Return the [x, y] coordinate for the center point of the cell that contains the specified text.  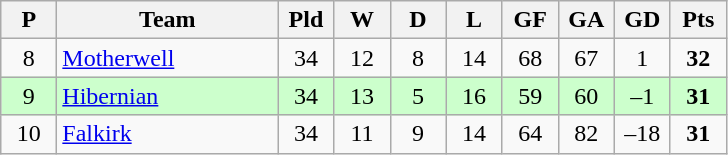
13 [362, 96]
67 [586, 58]
–1 [642, 96]
Pts [698, 20]
59 [530, 96]
P [29, 20]
64 [530, 134]
D [418, 20]
60 [586, 96]
68 [530, 58]
Falkirk [168, 134]
82 [586, 134]
GF [530, 20]
10 [29, 134]
1 [642, 58]
32 [698, 58]
Pld [306, 20]
Motherwell [168, 58]
W [362, 20]
GA [586, 20]
12 [362, 58]
16 [474, 96]
5 [418, 96]
Hibernian [168, 96]
11 [362, 134]
Team [168, 20]
GD [642, 20]
–18 [642, 134]
L [474, 20]
